Extract the (X, Y) coordinate from the center of the cell holding the provided text.  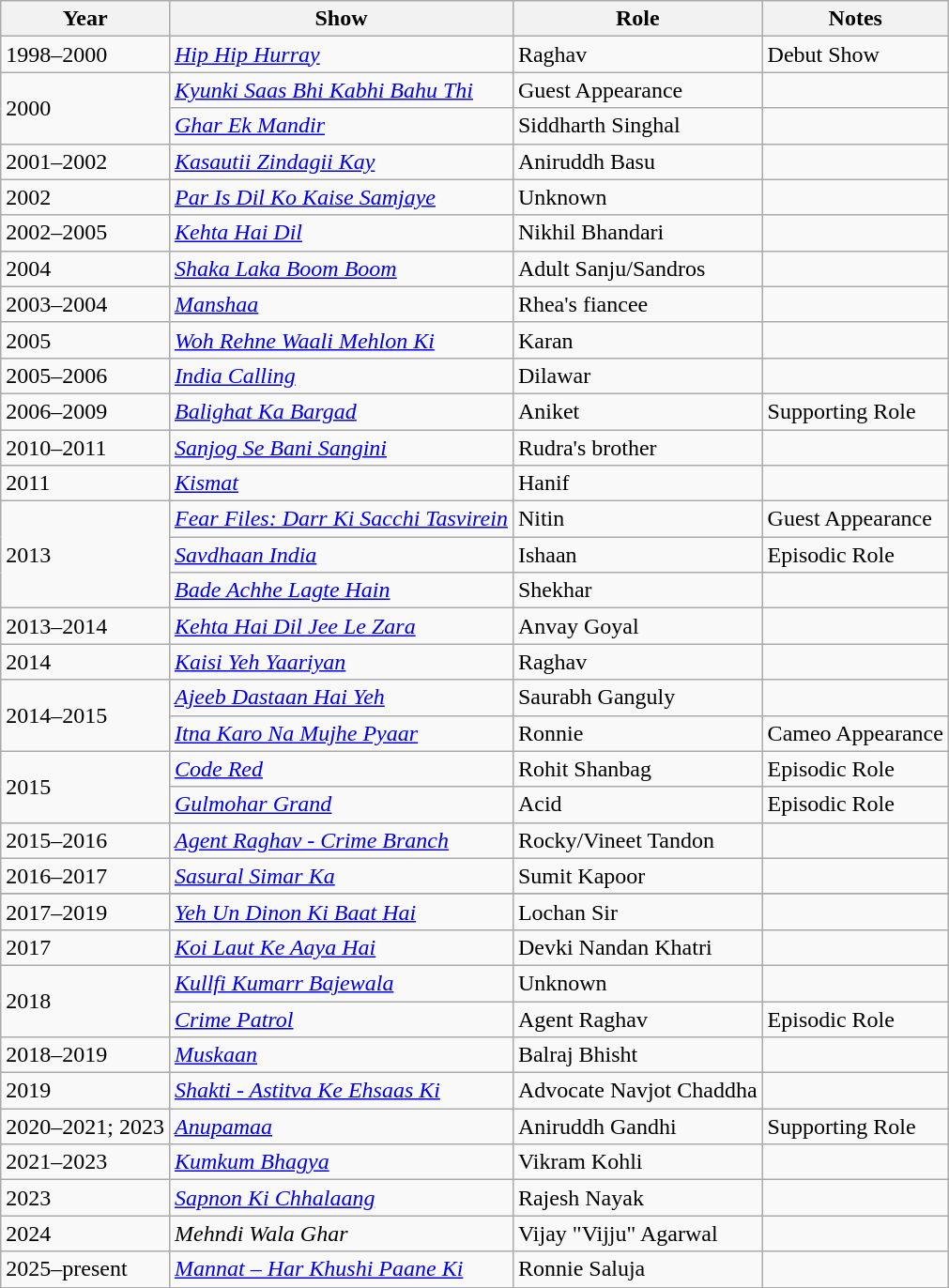
Show (341, 19)
Agent Raghav (637, 1019)
Anvay Goyal (637, 626)
2013 (85, 555)
Sanjog Se Bani Sangini (341, 448)
Acid (637, 805)
Anupamaa (341, 1127)
2005 (85, 340)
Year (85, 19)
Mehndi Wala Ghar (341, 1234)
2018–2019 (85, 1055)
Nitin (637, 519)
Advocate Navjot Chaddha (637, 1091)
Ghar Ek Mandir (341, 126)
2010–2011 (85, 448)
Muskaan (341, 1055)
2001–2002 (85, 161)
Bade Achhe Lagte Hain (341, 590)
Aniket (637, 411)
Shekhar (637, 590)
2015 (85, 787)
Balighat Ka Bargad (341, 411)
Sapnon Ki Chhalaang (341, 1198)
Ronnie Saluja (637, 1269)
Balraj Bhisht (637, 1055)
Role (637, 19)
Rudra's brother (637, 448)
2021–2023 (85, 1162)
Shaka Laka Boom Boom (341, 268)
Kumkum Bhagya (341, 1162)
Sasural Simar Ka (341, 876)
2015–2016 (85, 840)
Devki Nandan Khatri (637, 947)
Fear Files: Darr Ki Sacchi Tasvirein (341, 519)
2006–2009 (85, 411)
Karan (637, 340)
Debut Show (855, 54)
Ronnie (637, 733)
Kehta Hai Dil Jee Le Zara (341, 626)
Rajesh Nayak (637, 1198)
2002–2005 (85, 233)
Savdhaan India (341, 555)
Ishaan (637, 555)
Notes (855, 19)
Yeh Un Dinon Ki Baat Hai (341, 912)
2017–2019 (85, 912)
Code Red (341, 769)
2002 (85, 197)
Ajeeb Dastaan Hai Yeh (341, 698)
2011 (85, 483)
Rocky/Vineet Tandon (637, 840)
Kasautii Zindagii Kay (341, 161)
Rohit Shanbag (637, 769)
Cameo Appearance (855, 733)
Aniruddh Gandhi (637, 1127)
2014–2015 (85, 715)
Hip Hip Hurray (341, 54)
Saurabh Ganguly (637, 698)
2005–2006 (85, 376)
Manshaa (341, 304)
Itna Karo Na Mujhe Pyaar (341, 733)
Woh Rehne Waali Mehlon Ki (341, 340)
Aniruddh Basu (637, 161)
Nikhil Bhandari (637, 233)
India Calling (341, 376)
Siddharth Singhal (637, 126)
Par Is Dil Ko Kaise Samjaye (341, 197)
Hanif (637, 483)
2017 (85, 947)
Kismat (341, 483)
Crime Patrol (341, 1019)
2018 (85, 1001)
Sumit Kapoor (637, 876)
Adult Sanju/Sandros (637, 268)
Vijay "Vijju" Agarwal (637, 1234)
Mannat – Har Khushi Paane Ki (341, 1269)
2000 (85, 108)
2016–2017 (85, 876)
2014 (85, 662)
Agent Raghav - Crime Branch (341, 840)
2013–2014 (85, 626)
Dilawar (637, 376)
2004 (85, 268)
2024 (85, 1234)
2020–2021; 2023 (85, 1127)
Kaisi Yeh Yaariyan (341, 662)
2019 (85, 1091)
Vikram Kohli (637, 1162)
2025–present (85, 1269)
Rhea's fiancee (637, 304)
Kehta Hai Dil (341, 233)
Kullfi Kumarr Bajewala (341, 983)
Gulmohar Grand (341, 805)
1998–2000 (85, 54)
Kyunki Saas Bhi Kabhi Bahu Thi (341, 90)
2003–2004 (85, 304)
Shakti - Astitva Ke Ehsaas Ki (341, 1091)
Koi Laut Ke Aaya Hai (341, 947)
Lochan Sir (637, 912)
2023 (85, 1198)
